Output the (x, y) coordinate of the center of the cell containing the given text.  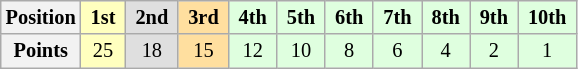
Points (41, 51)
2 (494, 51)
9th (494, 17)
8 (349, 51)
2nd (152, 17)
10th (547, 17)
7th (397, 17)
3rd (203, 17)
12 (253, 51)
15 (203, 51)
10 (301, 51)
8th (446, 17)
5th (301, 17)
1 (547, 51)
6th (349, 17)
4th (253, 17)
Position (41, 17)
4 (446, 51)
6 (397, 51)
18 (152, 51)
25 (104, 51)
1st (104, 17)
